Search for the cell housing the specified text and yield its [X, Y] center coordinate. 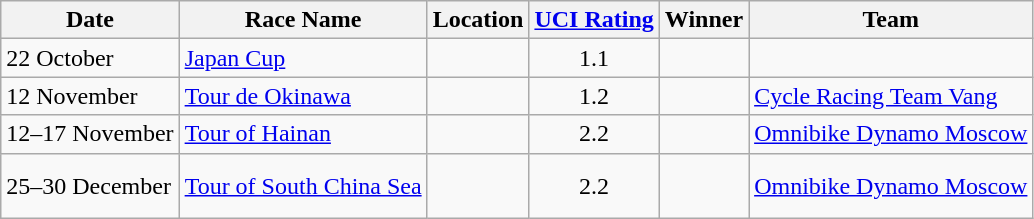
Winner [704, 20]
1.2 [594, 96]
Cycle Racing Team Vang [891, 96]
Date [90, 20]
Japan Cup [303, 58]
UCI Rating [594, 20]
Location [478, 20]
Tour of South China Sea [303, 186]
22 October [90, 58]
Team [891, 20]
Tour de Okinawa [303, 96]
Race Name [303, 20]
25–30 December [90, 186]
12 November [90, 96]
12–17 November [90, 134]
1.1 [594, 58]
Tour of Hainan [303, 134]
